Find where the given text appears and provide that cell's center as (x, y) coordinate. 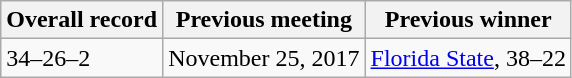
Florida State, 38–22 (468, 58)
Previous meeting (264, 20)
Overall record (82, 20)
Previous winner (468, 20)
November 25, 2017 (264, 58)
34–26–2 (82, 58)
